Determine the (x, y) coordinate at the center of the cell enclosing the given text.  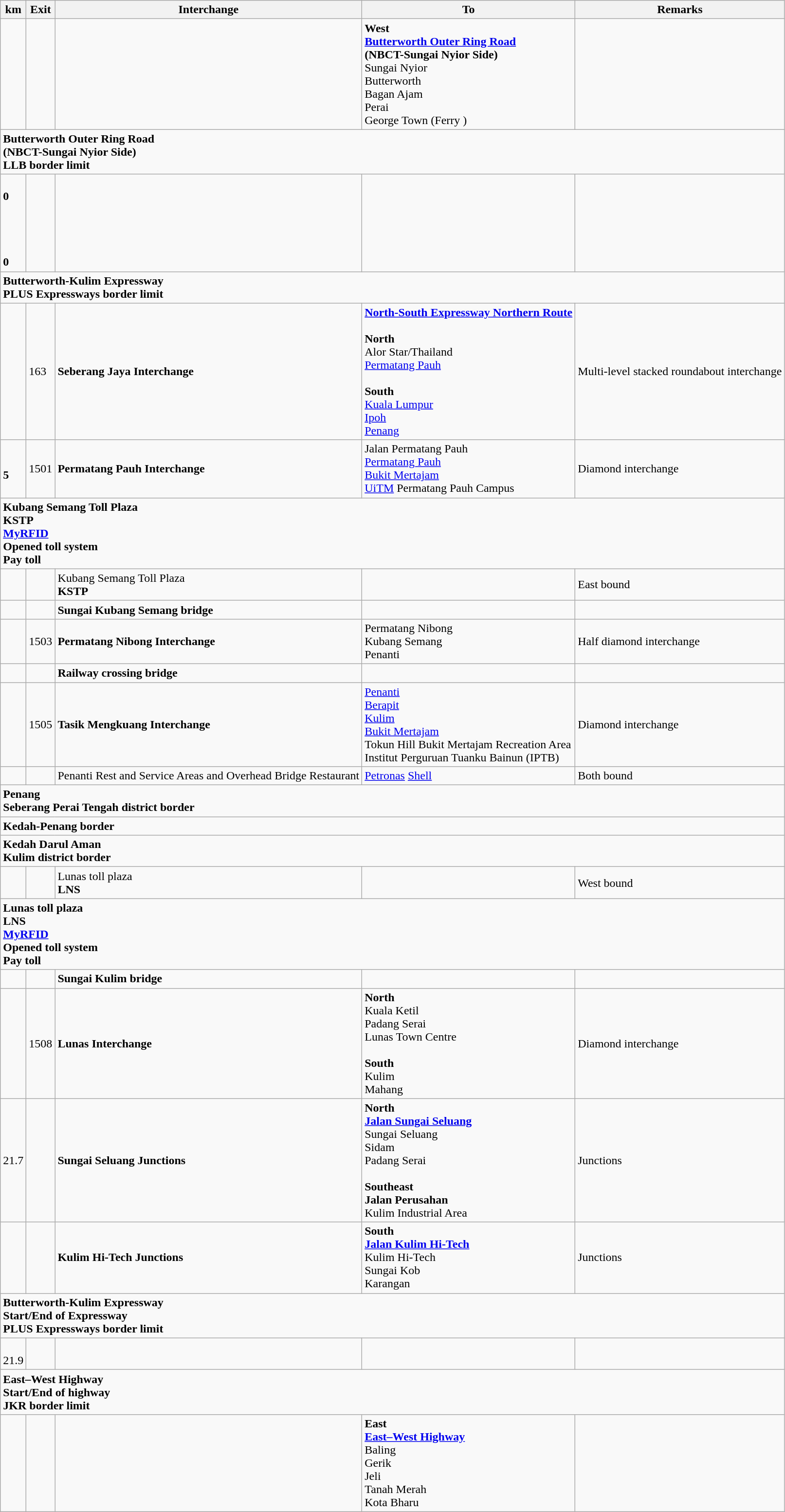
1505 (41, 724)
Sungai Kulim bridge (208, 979)
Kedah-Penang border (392, 826)
Tasik Mengkuang Interchange (208, 724)
Interchange (208, 10)
Lunas Interchange (208, 1043)
West bound (680, 882)
Remarks (680, 10)
Permatang Pauh Interchange (208, 469)
Butterworth-Kulim ExpresswayPLUS Expressways border limit (392, 287)
Kulim Hi-Tech Junctions (208, 1258)
East–West HighwayStart/End of highwayJKR border limit (392, 1392)
North-South Expressway Northern RouteNorthAlor Star/ThailandPermatang PauhSouthKuala LumpurIpohPenang (469, 372)
PenangSeberang Perai Tengah district border (392, 801)
East bound (680, 585)
Kubang Semang Toll PlazaKSTP (208, 585)
South Jalan Kulim Hi-TechKulim Hi-TechSungai KobKarangan (469, 1258)
21.9 (14, 1353)
km (14, 10)
Seberang Jaya Interchange (208, 372)
Butterworth Outer Ring Road(NBCT-Sungai Nyior Side)LLB border limit (392, 152)
Penanti Berapit Kulim Bukit MertajamTokun Hill Bukit Mertajam Recreation Area Institut Perguruan Tuanku Bainun (IPTB) (469, 724)
East East–West Highway Baling Gerik Jeli Tanah Merah Kota Bharu (469, 1463)
Lunas toll plazaLNS MyRFID Opened toll systemPay toll (392, 934)
North Jalan Sungai Seluang Sungai Seluang Sidam Padang SeraiSoutheastJalan PerusahanKulim Industrial Area (469, 1160)
Kedah Darul AmanKulim district border (392, 851)
Penanti Rest and Service Areas and Overhead Bridge Restaurant (208, 776)
Half diamond interchange (680, 641)
163 (41, 372)
Sungai Seluang Junctions (208, 1160)
West Butterworth Outer Ring Road(NBCT-Sungai Nyior Side)Sungai NyiorButterworthBagan AjamPeraiGeorge Town (Ferry ) (469, 74)
Kubang Semang Toll PlazaKSTP MyRFID Opened toll systemPay toll (392, 533)
North Kuala Ketil Padang Serai Lunas Town CentreSouth Kulim Mahang (469, 1043)
5 (14, 469)
Multi-level stacked roundabout interchange (680, 372)
Both bound (680, 776)
1503 (41, 641)
Lunas toll plazaLNS (208, 882)
To (469, 10)
1501 (41, 469)
Butterworth-Kulim ExpresswayStart/End of ExpresswayPLUS Expressways border limit (392, 1315)
Permatang Nibong Kubang Semang Penanti (469, 641)
1508 (41, 1043)
21.7 (14, 1160)
Jalan Permatang PauhPermatang PauhBukit MertajamUiTM Permatang Pauh Campus (469, 469)
Exit (41, 10)
Railway crossing bridge (208, 673)
Sungai Kubang Semang bridge (208, 610)
00 (14, 223)
Permatang Nibong Interchange (208, 641)
Petronas Shell (469, 776)
